Identify which cell holds the provided text, then report its (x, y) central coordinate. 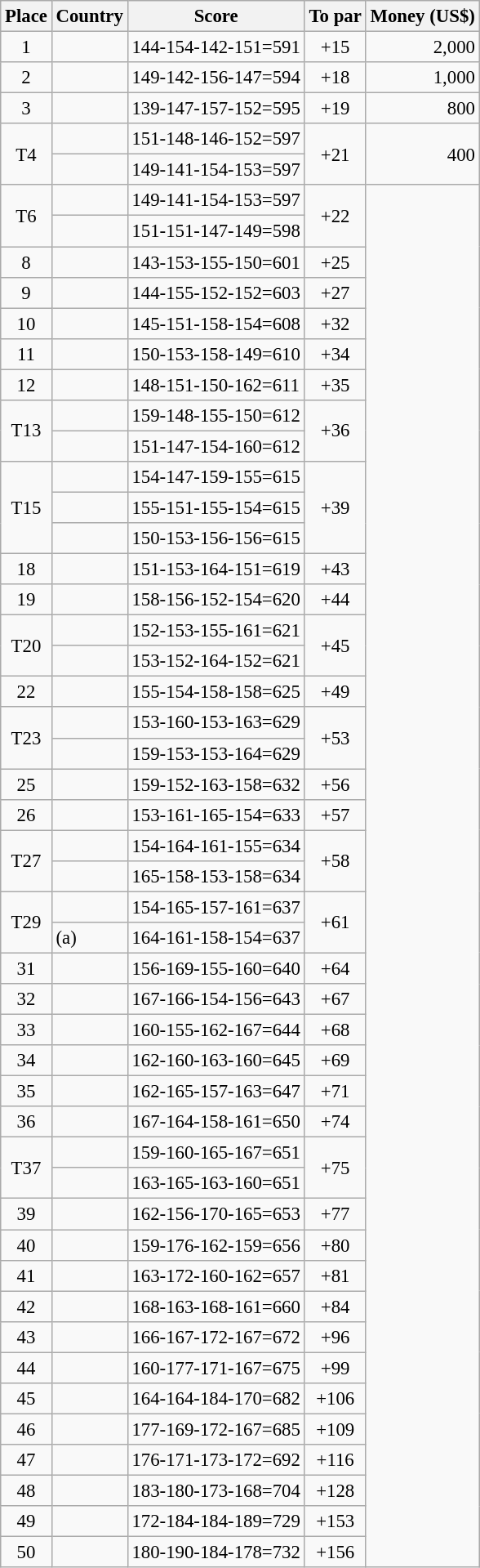
8 (26, 262)
Place (26, 16)
12 (26, 385)
160-155-162-167=644 (216, 1030)
11 (26, 354)
+57 (335, 815)
+34 (335, 354)
167-164-158-161=650 (216, 1122)
+27 (335, 293)
48 (26, 1490)
18 (26, 570)
151-153-164-151=619 (216, 570)
163-165-163-160=651 (216, 1184)
+18 (335, 78)
(a) (90, 938)
43 (26, 1337)
T29 (26, 922)
154-164-161-155=634 (216, 846)
+22 (335, 216)
+45 (335, 646)
34 (26, 1061)
153-161-165-154=633 (216, 815)
153-152-164-152=621 (216, 661)
31 (26, 968)
+69 (335, 1061)
+44 (335, 600)
154-147-159-155=615 (216, 477)
160-177-171-167=675 (216, 1368)
32 (26, 999)
+156 (335, 1552)
144-154-142-151=591 (216, 47)
177-169-172-167=685 (216, 1429)
148-151-150-162=611 (216, 385)
+19 (335, 109)
150-153-158-149=610 (216, 354)
152-153-155-161=621 (216, 631)
800 (423, 109)
143-153-155-150=601 (216, 262)
164-161-158-154=637 (216, 938)
+25 (335, 262)
+71 (335, 1092)
400 (423, 154)
9 (26, 293)
19 (26, 600)
139-147-157-152=595 (216, 109)
159-153-153-164=629 (216, 753)
+80 (335, 1245)
35 (26, 1092)
151-148-146-152=597 (216, 139)
Money (US$) (423, 16)
T15 (26, 508)
154-165-157-161=637 (216, 907)
+109 (335, 1429)
+56 (335, 784)
+32 (335, 324)
T4 (26, 154)
151-147-154-160=612 (216, 446)
3 (26, 109)
+64 (335, 968)
T37 (26, 1168)
172-184-184-189=729 (216, 1521)
180-190-184-178=732 (216, 1552)
+53 (335, 739)
+61 (335, 922)
To par (335, 16)
+77 (335, 1214)
40 (26, 1245)
22 (26, 692)
165-158-153-158=634 (216, 877)
+21 (335, 154)
46 (26, 1429)
T23 (26, 739)
1 (26, 47)
183-180-173-168=704 (216, 1490)
50 (26, 1552)
+58 (335, 861)
144-155-152-152=603 (216, 293)
162-165-157-163=647 (216, 1092)
49 (26, 1521)
+35 (335, 385)
163-172-160-162=657 (216, 1275)
167-166-154-156=643 (216, 999)
47 (26, 1460)
42 (26, 1307)
Country (90, 16)
+75 (335, 1168)
T27 (26, 861)
155-154-158-158=625 (216, 692)
162-160-163-160=645 (216, 1061)
+99 (335, 1368)
39 (26, 1214)
45 (26, 1399)
159-148-155-150=612 (216, 416)
44 (26, 1368)
26 (26, 815)
2 (26, 78)
+68 (335, 1030)
176-171-173-172=692 (216, 1460)
159-160-165-167=651 (216, 1153)
+36 (335, 431)
+106 (335, 1399)
155-151-155-154=615 (216, 507)
T13 (26, 431)
150-153-156-156=615 (216, 538)
+74 (335, 1122)
25 (26, 784)
145-151-158-154=608 (216, 324)
156-169-155-160=640 (216, 968)
159-176-162-159=656 (216, 1245)
153-160-153-163=629 (216, 723)
+84 (335, 1307)
159-152-163-158=632 (216, 784)
166-167-172-167=672 (216, 1337)
+49 (335, 692)
149-142-156-147=594 (216, 78)
+67 (335, 999)
+128 (335, 1490)
+153 (335, 1521)
+43 (335, 570)
T20 (26, 646)
36 (26, 1122)
2,000 (423, 47)
168-163-168-161=660 (216, 1307)
+116 (335, 1460)
+81 (335, 1275)
T6 (26, 216)
33 (26, 1030)
Score (216, 16)
+15 (335, 47)
164-164-184-170=682 (216, 1399)
1,000 (423, 78)
10 (26, 324)
162-156-170-165=653 (216, 1214)
+96 (335, 1337)
+39 (335, 508)
158-156-152-154=620 (216, 600)
41 (26, 1275)
151-151-147-149=598 (216, 231)
